Output the (X, Y) coordinate of the center of the cell containing the given text.  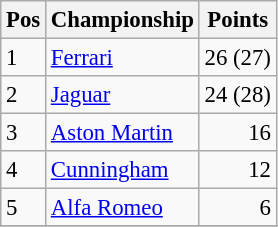
24 (28) (238, 95)
Alfa Romeo (123, 208)
Points (238, 20)
3 (24, 133)
Cunningham (123, 170)
Championship (123, 20)
12 (238, 170)
Ferrari (123, 58)
16 (238, 133)
4 (24, 170)
Pos (24, 20)
2 (24, 95)
5 (24, 208)
Aston Martin (123, 133)
26 (27) (238, 58)
6 (238, 208)
Jaguar (123, 95)
1 (24, 58)
